Provide the (X, Y) coordinate of the cell's center where the given text is located.  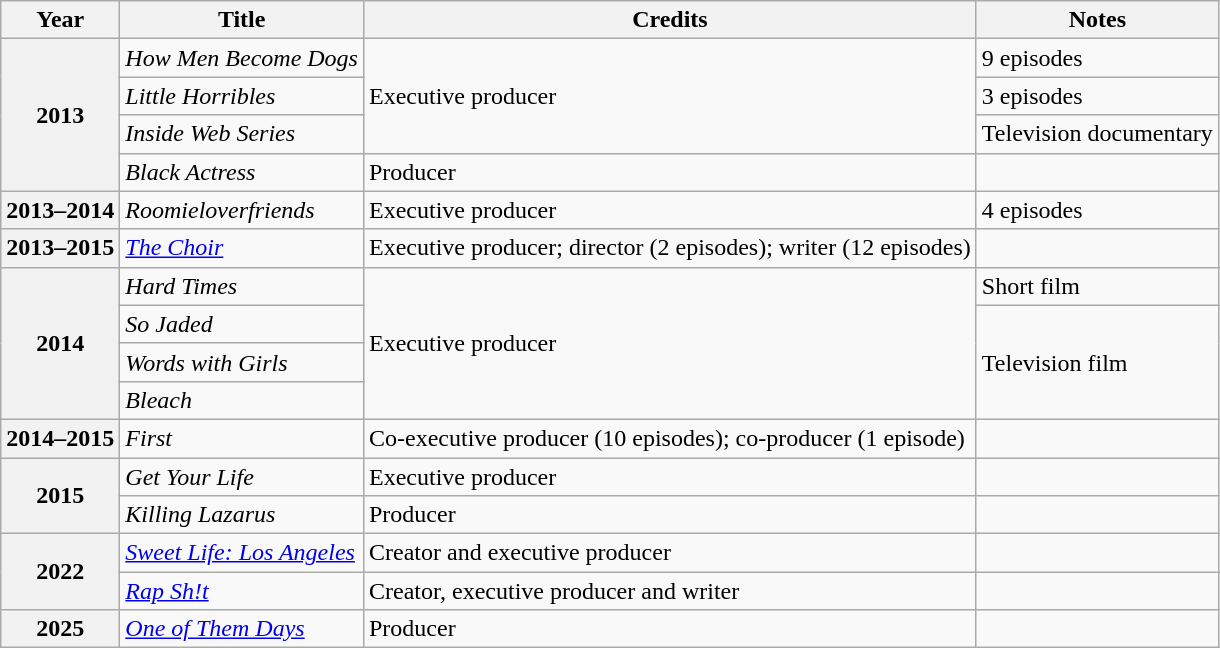
Notes (1097, 20)
Words with Girls (242, 362)
The Choir (242, 248)
Title (242, 20)
3 episodes (1097, 96)
Rap Sh!t (242, 591)
Executive producer; director (2 episodes); writer (12 episodes) (670, 248)
2014 (60, 343)
2022 (60, 572)
Killing Lazarus (242, 515)
Little Horribles (242, 96)
Roomieloverfriends (242, 210)
Sweet Life: Los Angeles (242, 553)
9 episodes (1097, 58)
2015 (60, 496)
2013–2015 (60, 248)
So Jaded (242, 324)
Bleach (242, 400)
2013–2014 (60, 210)
Co-executive producer (10 episodes); co-producer (1 episode) (670, 438)
4 episodes (1097, 210)
Creator and executive producer (670, 553)
One of Them Days (242, 629)
Inside Web Series (242, 134)
Credits (670, 20)
Get Your Life (242, 477)
2025 (60, 629)
2013 (60, 115)
Television documentary (1097, 134)
How Men Become Dogs (242, 58)
2014–2015 (60, 438)
First (242, 438)
Television film (1097, 362)
Black Actress (242, 172)
Hard Times (242, 286)
Creator, executive producer and writer (670, 591)
Short film (1097, 286)
Year (60, 20)
